For the text-containing cell, return its midpoint in [x, y] coordinate format. 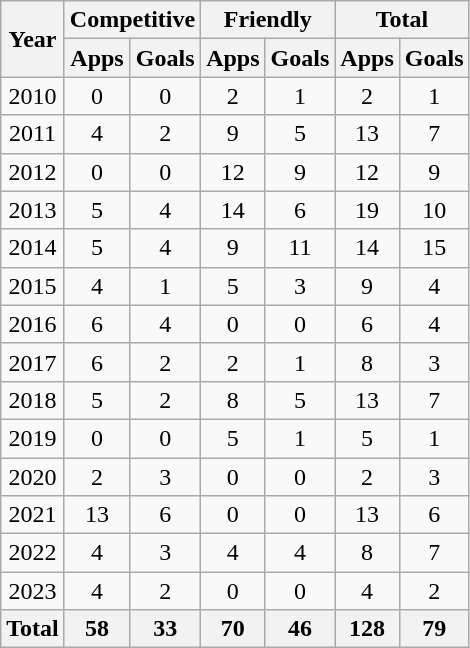
2021 [33, 515]
2012 [33, 172]
2022 [33, 553]
2019 [33, 438]
2016 [33, 324]
128 [367, 629]
2018 [33, 400]
2010 [33, 96]
11 [300, 248]
10 [434, 210]
15 [434, 248]
2011 [33, 134]
58 [96, 629]
2013 [33, 210]
79 [434, 629]
Competitive [132, 20]
Friendly [268, 20]
2020 [33, 477]
2015 [33, 286]
46 [300, 629]
70 [233, 629]
33 [166, 629]
2017 [33, 362]
Year [33, 39]
2023 [33, 591]
19 [367, 210]
2014 [33, 248]
